Return the (X, Y) coordinate for the center point of the cell that contains the specified text.  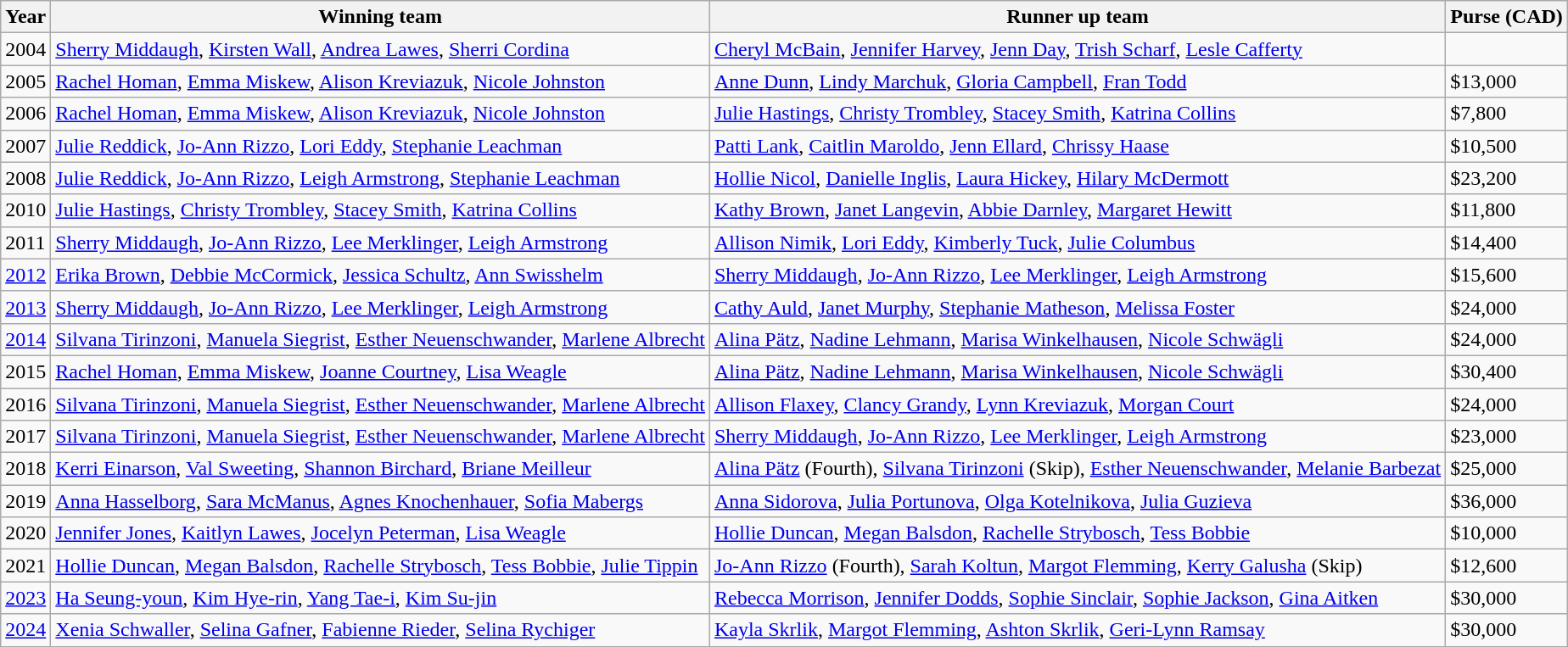
Julie Reddick, Jo-Ann Rizzo, Lori Eddy, Stephanie Leachman (380, 146)
$7,800 (1507, 114)
2012 (25, 275)
Kerri Einarson, Val Sweeting, Shannon Birchard, Briane Meilleur (380, 469)
$25,000 (1507, 469)
Kayla Skrlik, Margot Flemming, Ashton Skrlik, Geri-Lynn Ramsay (1078, 630)
$23,000 (1507, 437)
$11,800 (1507, 210)
$10,000 (1507, 533)
Ha Seung-youn, Kim Hye-rin, Yang Tae-i, Kim Su-jin (380, 598)
Anne Dunn, Lindy Marchuk, Gloria Campbell, Fran Todd (1078, 81)
Sherry Middaugh, Kirsten Wall, Andrea Lawes, Sherri Cordina (380, 49)
2011 (25, 243)
$36,000 (1507, 501)
2018 (25, 469)
$12,600 (1507, 566)
Allison Nimik, Lori Eddy, Kimberly Tuck, Julie Columbus (1078, 243)
Cheryl McBain, Jennifer Harvey, Jenn Day, Trish Scharf, Lesle Cafferty (1078, 49)
2013 (25, 307)
Runner up team (1078, 17)
Winning team (380, 17)
$10,500 (1507, 146)
Allison Flaxey, Clancy Grandy, Lynn Kreviazuk, Morgan Court (1078, 404)
2023 (25, 598)
Rachel Homan, Emma Miskew, Joanne Courtney, Lisa Weagle (380, 371)
2020 (25, 533)
Year (25, 17)
$23,200 (1507, 178)
Jo-Ann Rizzo (Fourth), Sarah Koltun, Margot Flemming, Kerry Galusha (Skip) (1078, 566)
2016 (25, 404)
Jennifer Jones, Kaitlyn Lawes, Jocelyn Peterman, Lisa Weagle (380, 533)
$30,400 (1507, 371)
Anna Sidorova, Julia Portunova, Olga Kotelnikova, Julia Guzieva (1078, 501)
2019 (25, 501)
2004 (25, 49)
Hollie Duncan, Megan Balsdon, Rachelle Strybosch, Tess Bobbie (1078, 533)
Kathy Brown, Janet Langevin, Abbie Darnley, Margaret Hewitt (1078, 210)
Xenia Schwaller, Selina Gafner, Fabienne Rieder, Selina Rychiger (380, 630)
$14,400 (1507, 243)
$13,000 (1507, 81)
$15,600 (1507, 275)
Cathy Auld, Janet Murphy, Stephanie Matheson, Melissa Foster (1078, 307)
2005 (25, 81)
2017 (25, 437)
Julie Reddick, Jo-Ann Rizzo, Leigh Armstrong, Stephanie Leachman (380, 178)
2007 (25, 146)
2014 (25, 339)
Anna Hasselborg, Sara McManus, Agnes Knochenhauer, Sofia Mabergs (380, 501)
2015 (25, 371)
Hollie Nicol, Danielle Inglis, Laura Hickey, Hilary McDermott (1078, 178)
2008 (25, 178)
Erika Brown, Debbie McCormick, Jessica Schultz, Ann Swisshelm (380, 275)
Alina Pätz (Fourth), Silvana Tirinzoni (Skip), Esther Neuenschwander, Melanie Barbezat (1078, 469)
2006 (25, 114)
2021 (25, 566)
2010 (25, 210)
Purse (CAD) (1507, 17)
Rebecca Morrison, Jennifer Dodds, Sophie Sinclair, Sophie Jackson, Gina Aitken (1078, 598)
Hollie Duncan, Megan Balsdon, Rachelle Strybosch, Tess Bobbie, Julie Tippin (380, 566)
Patti Lank, Caitlin Maroldo, Jenn Ellard, Chrissy Haase (1078, 146)
2024 (25, 630)
